Search for the cell housing the specified text and yield its (x, y) center coordinate. 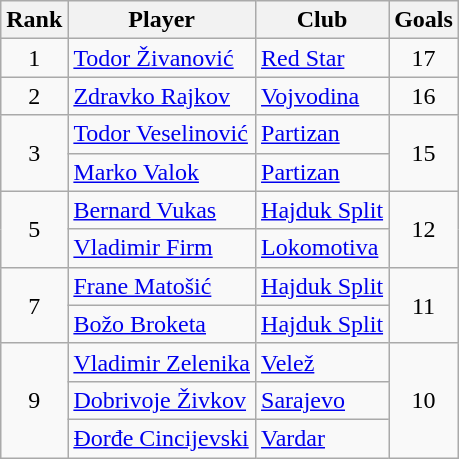
Zdravko Rajkov (162, 96)
Velež (322, 362)
5 (34, 229)
3 (34, 153)
Dobrivoje Živkov (162, 400)
2 (34, 96)
Đorđe Cincijevski (162, 438)
11 (424, 305)
Vladimir Zelenika (162, 362)
Frane Matošić (162, 286)
Bernard Vukas (162, 210)
Sarajevo (322, 400)
Lokomotiva (322, 248)
7 (34, 305)
10 (424, 400)
17 (424, 58)
Božo Broketa (162, 324)
Rank (34, 20)
15 (424, 153)
Marko Valok (162, 172)
9 (34, 400)
Red Star (322, 58)
Club (322, 20)
Vojvodina (322, 96)
Todor Veselinović (162, 134)
Vladimir Firm (162, 248)
Todor Živanović (162, 58)
16 (424, 96)
12 (424, 229)
Vardar (322, 438)
1 (34, 58)
Goals (424, 20)
Player (162, 20)
